Return [x, y] of the center of cell containing provided text 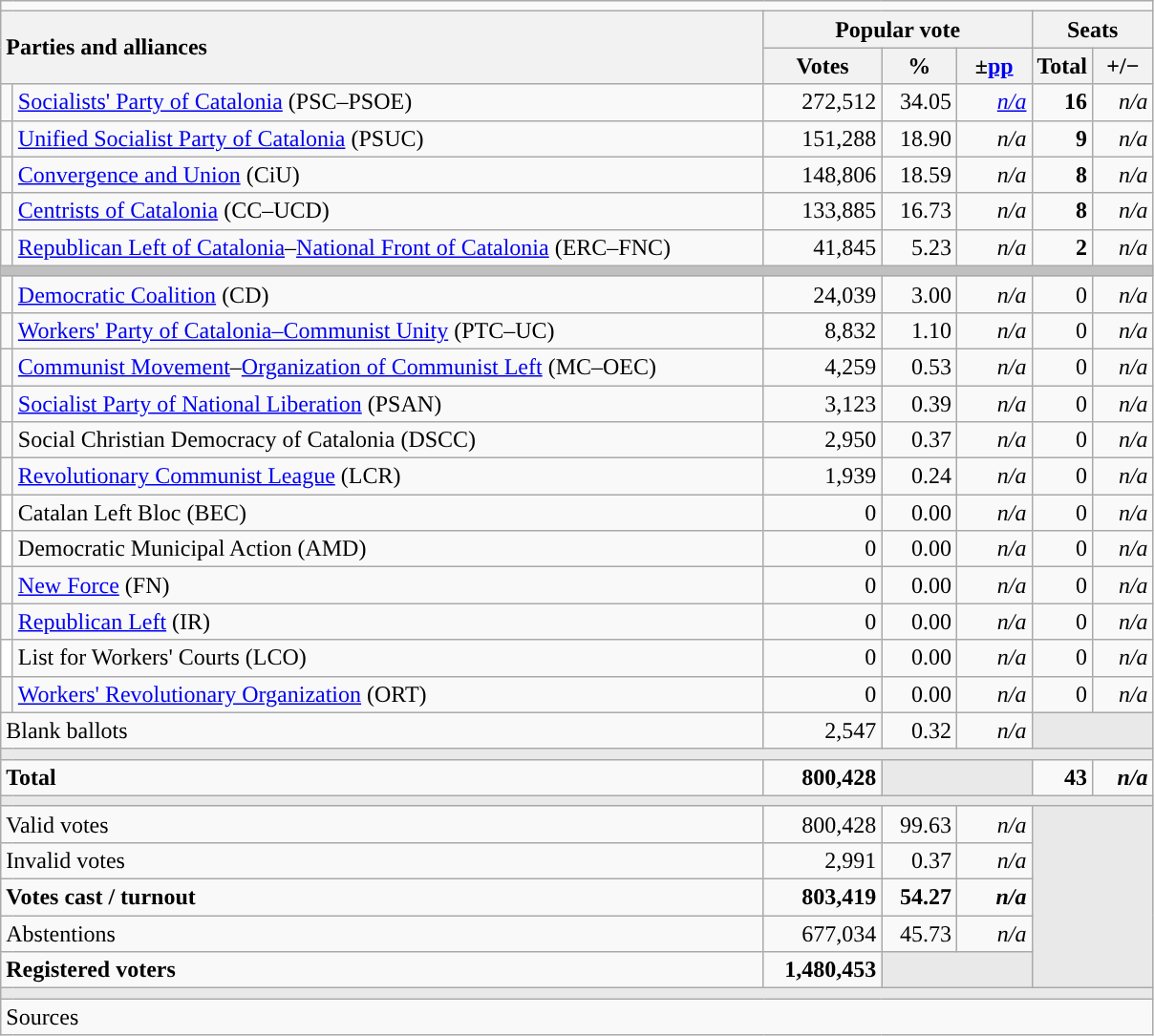
Votes cast / turnout [382, 897]
8,832 [823, 330]
Seats [1093, 30]
16.73 [919, 211]
24,039 [823, 294]
3,123 [823, 404]
677,034 [823, 933]
2 [1062, 247]
Popular vote [898, 30]
54.27 [919, 897]
Centrists of Catalonia (CC–UCD) [388, 211]
41,845 [823, 247]
Workers' Party of Catalonia–Communist Unity (PTC–UC) [388, 330]
2,547 [823, 730]
Abstentions [382, 933]
18.59 [919, 175]
5.23 [919, 247]
151,288 [823, 138]
Social Christian Democracy of Catalonia (DSCC) [388, 440]
Invalid votes [382, 860]
Parties and alliances [382, 48]
16 [1062, 102]
133,885 [823, 211]
Revolutionary Communist League (LCR) [388, 476]
9 [1062, 138]
Democratic Coalition (CD) [388, 294]
Democratic Municipal Action (AMD) [388, 549]
99.63 [919, 824]
4,259 [823, 367]
0.53 [919, 367]
2,950 [823, 440]
18.90 [919, 138]
3.00 [919, 294]
2,991 [823, 860]
+/− [1123, 66]
43 [1062, 777]
45.73 [919, 933]
1.10 [919, 330]
Unified Socialist Party of Catalonia (PSUC) [388, 138]
Republican Left (IR) [388, 622]
803,419 [823, 897]
Convergence and Union (CiU) [388, 175]
List for Workers' Courts (LCO) [388, 658]
0.32 [919, 730]
0.39 [919, 404]
Republican Left of Catalonia–National Front of Catalonia (ERC–FNC) [388, 247]
Socialists' Party of Catalonia (PSC–PSOE) [388, 102]
1,939 [823, 476]
Sources [577, 1017]
Communist Movement–Organization of Communist Left (MC–OEC) [388, 367]
Catalan Left Bloc (BEC) [388, 513]
±pp [994, 66]
Valid votes [382, 824]
0.24 [919, 476]
Blank ballots [382, 730]
Socialist Party of National Liberation (PSAN) [388, 404]
Workers' Revolutionary Organization (ORT) [388, 694]
Votes [823, 66]
148,806 [823, 175]
New Force (FN) [388, 585]
34.05 [919, 102]
Registered voters [382, 970]
272,512 [823, 102]
% [919, 66]
1,480,453 [823, 970]
